For the text-containing cell, return its midpoint in [x, y] coordinate format. 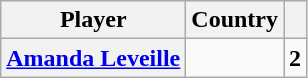
Amanda Leveille [94, 58]
Country [235, 20]
2 [296, 58]
Player [94, 20]
